Return [x, y] of the center of cell containing provided text 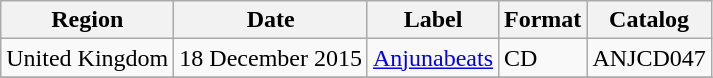
ANJCD047 [649, 58]
Format [543, 20]
Region [88, 20]
CD [543, 58]
United Kingdom [88, 58]
Label [432, 20]
Anjunabeats [432, 58]
18 December 2015 [271, 58]
Date [271, 20]
Catalog [649, 20]
